From the cell containing the given text, extract its center point as [x, y] coordinate. 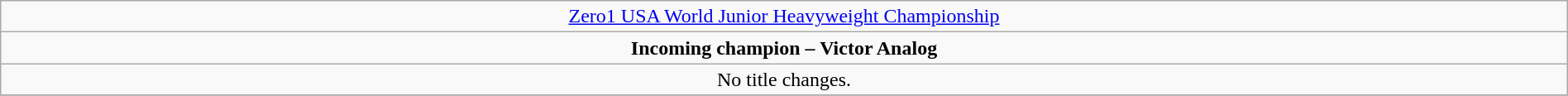
Incoming champion – Victor Analog [784, 48]
Zero1 USA World Junior Heavyweight Championship [784, 17]
No title changes. [784, 79]
